Output the (x, y) coordinate of the center of the cell containing the given text.  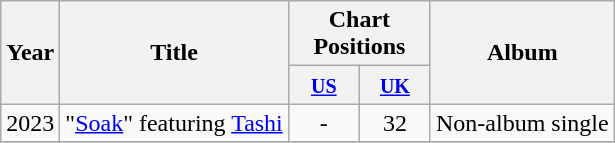
2023 (30, 123)
- (324, 123)
UK (394, 85)
"Soak" featuring Tashi (174, 123)
32 (394, 123)
Title (174, 52)
Year (30, 52)
Chart Positions (359, 34)
US (324, 85)
Non-album single (522, 123)
Album (522, 52)
